Scan for the cell matching the given text and deliver its [X, Y] coordinate at center. 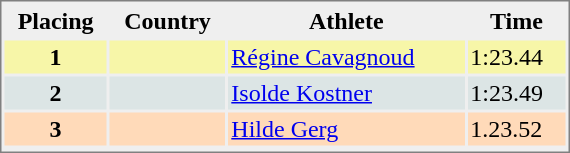
Hilde Gerg [346, 128]
1.23.52 [516, 128]
Time [516, 20]
Placing [55, 20]
Isolde Kostner [346, 92]
1:23.49 [516, 92]
Athlete [346, 20]
3 [55, 128]
Régine Cavagnoud [346, 56]
2 [55, 92]
1:23.44 [516, 56]
1 [55, 56]
Country [168, 20]
